Determine the [X, Y] coordinate at the center of the cell enclosing the given text.  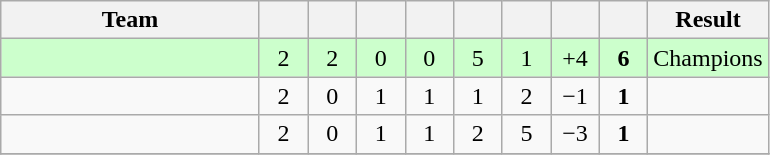
−3 [576, 134]
Result [708, 20]
Team [130, 20]
Champions [708, 58]
6 [624, 58]
+4 [576, 58]
−1 [576, 96]
